Search for the cell housing the specified text and yield its (x, y) center coordinate. 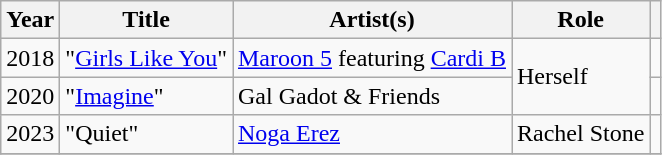
"Girls Like You" (146, 58)
Gal Gadot & Friends (372, 96)
Noga Erez (372, 134)
"Imagine" (146, 96)
Role (581, 20)
2020 (30, 96)
Rachel Stone (581, 134)
2023 (30, 134)
Maroon 5 featuring Cardi B (372, 58)
2018 (30, 58)
Year (30, 20)
Title (146, 20)
"Quiet" (146, 134)
Artist(s) (372, 20)
Herself (581, 77)
